Determine the (X, Y) coordinate at the center of the cell enclosing the given text.  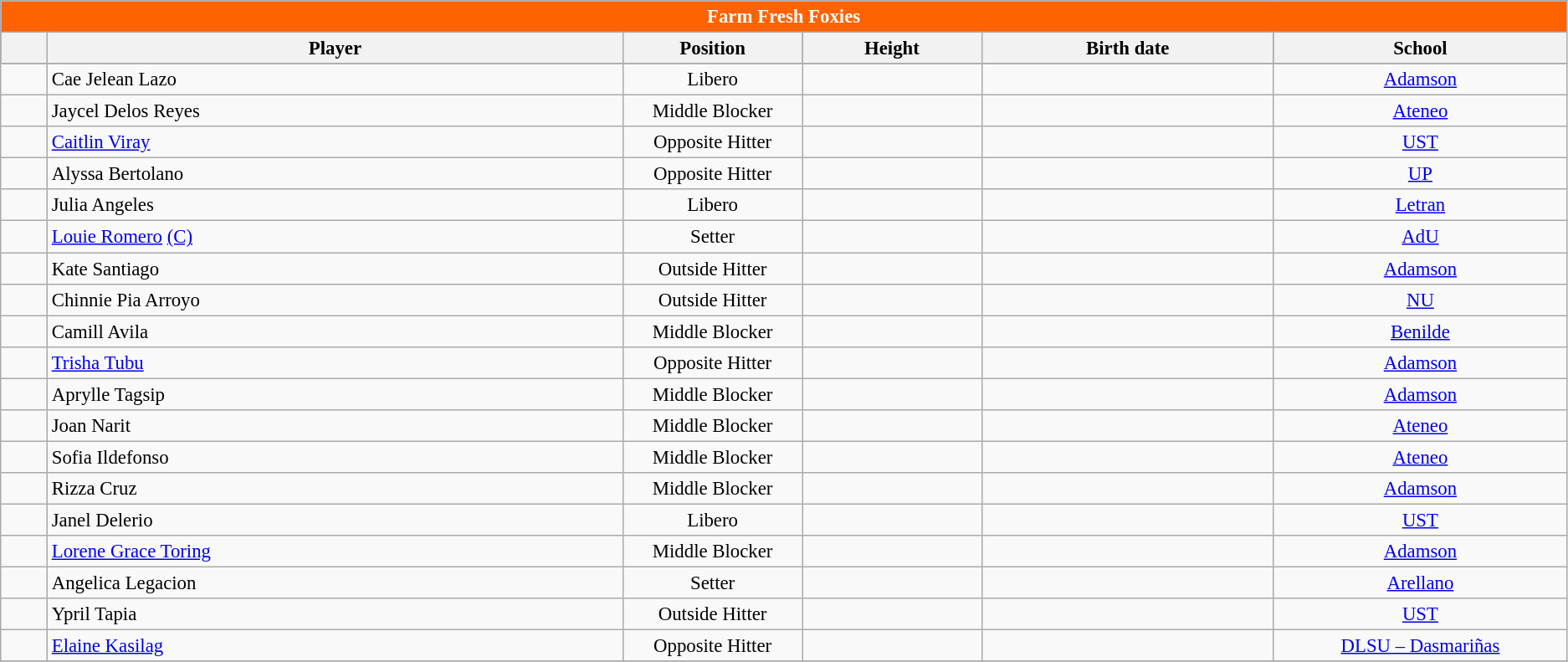
Cae Jelean Lazo (335, 80)
Jaycel Delos Reyes (335, 111)
Janel Delerio (335, 520)
Rizza Cruz (335, 489)
Joan Narit (335, 426)
AdU (1420, 237)
Lorene Grace Toring (335, 552)
Louie Romero (C) (335, 237)
Caitlin Viray (335, 142)
Ypril Tapia (335, 614)
Elaine Kasilag (335, 646)
Letran (1420, 205)
DLSU – Dasmariñas (1420, 646)
Height (892, 49)
School (1420, 49)
UP (1420, 174)
NU (1420, 300)
Chinnie Pia Arroyo (335, 300)
Julia Angeles (335, 205)
Camill Avila (335, 331)
Sofia Ildefonso (335, 457)
Arellano (1420, 583)
Angelica Legacion (335, 583)
Kate Santiago (335, 269)
Trisha Tubu (335, 362)
Aprylle Tagsip (335, 394)
Alyssa Bertolano (335, 174)
Position (712, 49)
Farm Fresh Foxies (784, 17)
Benilde (1420, 331)
Birth date (1128, 49)
Player (335, 49)
